Capture the cell that displays the provided text and extract its (x, y) central coordinate. 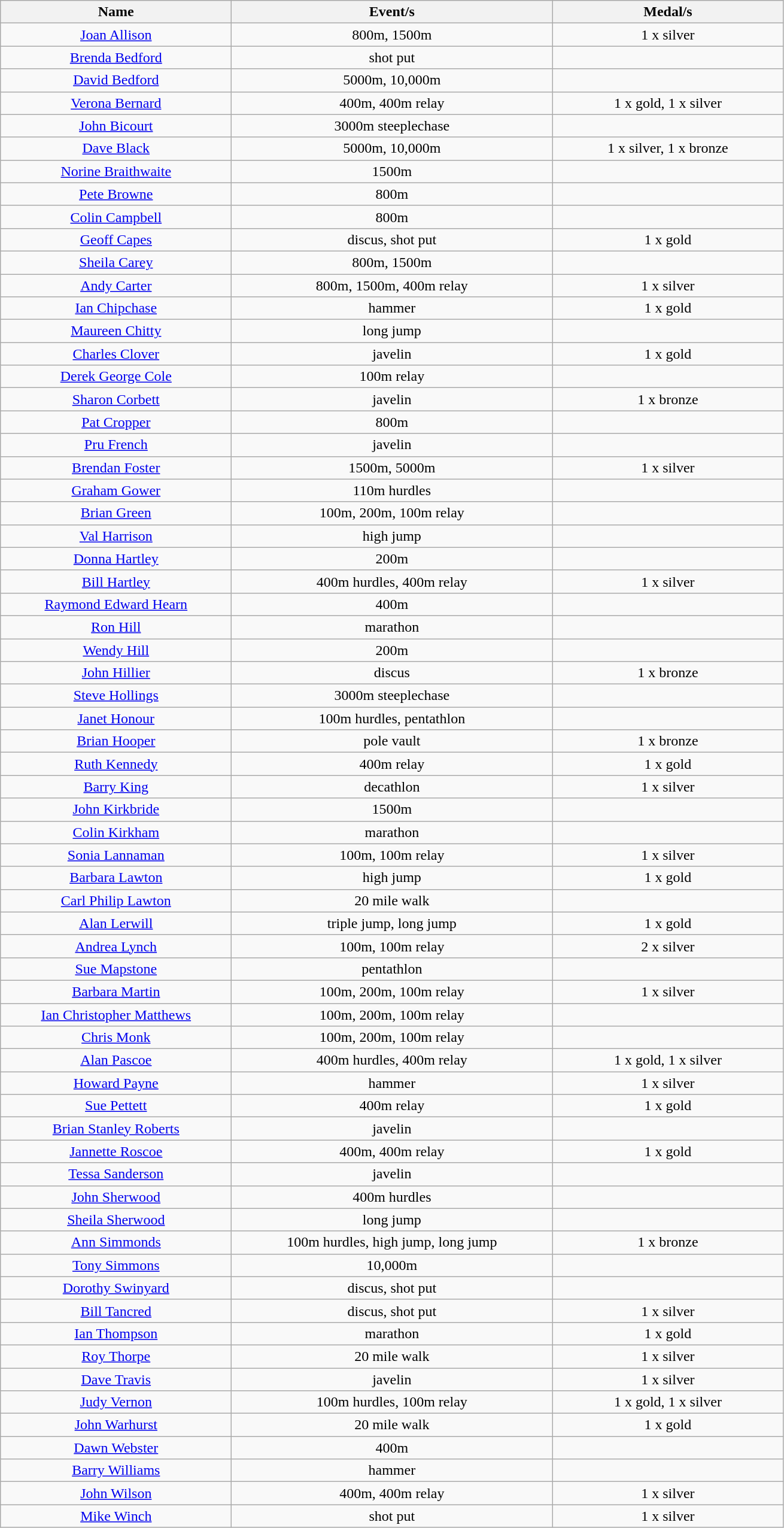
discus (392, 673)
Mike Winch (116, 1516)
Brian Hooper (116, 741)
Norine Braithwaite (116, 171)
pentathlon (392, 969)
John Warhurst (116, 1425)
John Bicourt (116, 126)
Val Harrison (116, 536)
Alan Lerwill (116, 923)
John Kirkbride (116, 810)
1 x silver, 1 x bronze (668, 148)
100m hurdles, high jump, long jump (392, 1242)
Raymond Edward Hearn (116, 604)
Ann Simmonds (116, 1242)
Roy Thorpe (116, 1356)
Barry King (116, 787)
Dawn Webster (116, 1448)
Brendan Foster (116, 468)
Brian Stanley Roberts (116, 1129)
Joan Allison (116, 35)
400m hurdles (392, 1197)
Dave Travis (116, 1379)
2 x silver (668, 946)
Colin Kirkham (116, 832)
Brian Green (116, 513)
Barbara Martin (116, 992)
100m relay (392, 377)
Donna Hartley (116, 559)
Dorothy Swinyard (116, 1288)
Medal/s (668, 12)
Sharon Corbett (116, 399)
100m hurdles, pentathlon (392, 718)
pole vault (392, 741)
110m hurdles (392, 490)
Pat Cropper (116, 422)
Barry Williams (116, 1471)
Ruth Kennedy (116, 764)
Event/s (392, 12)
1500m, 5000m (392, 468)
Pete Browne (116, 194)
triple jump, long jump (392, 923)
Ron Hill (116, 627)
Sheila Sherwood (116, 1220)
800m, 1500m, 400m relay (392, 286)
Sue Pettett (116, 1106)
Andy Carter (116, 286)
Verona Bernard (116, 103)
Janet Honour (116, 718)
Ian Chipchase (116, 308)
Judy Vernon (116, 1402)
Maureen Chitty (116, 331)
Wendy Hill (116, 650)
Carl Philip Lawton (116, 901)
Alan Pascoe (116, 1060)
John Sherwood (116, 1197)
Jannette Roscoe (116, 1151)
Charles Clover (116, 354)
Sheila Carey (116, 262)
Sue Mapstone (116, 969)
Steve Hollings (116, 696)
Pru French (116, 445)
Howard Payne (116, 1083)
Dave Black (116, 148)
Geoff Capes (116, 239)
Chris Monk (116, 1038)
Barbara Lawton (116, 878)
John Wilson (116, 1493)
Bill Hartley (116, 581)
100m hurdles, 100m relay (392, 1402)
10,000m (392, 1265)
Ian Christopher Matthews (116, 1015)
John Hillier (116, 673)
Andrea Lynch (116, 946)
Brenda Bedford (116, 57)
Ian Thompson (116, 1333)
Derek George Cole (116, 377)
Tessa Sanderson (116, 1174)
Tony Simmons (116, 1265)
Bill Tancred (116, 1311)
David Bedford (116, 80)
decathlon (392, 787)
Graham Gower (116, 490)
Sonia Lannaman (116, 855)
Name (116, 12)
Colin Campbell (116, 217)
